From the cell containing the given text, extract its center point as [x, y] coordinate. 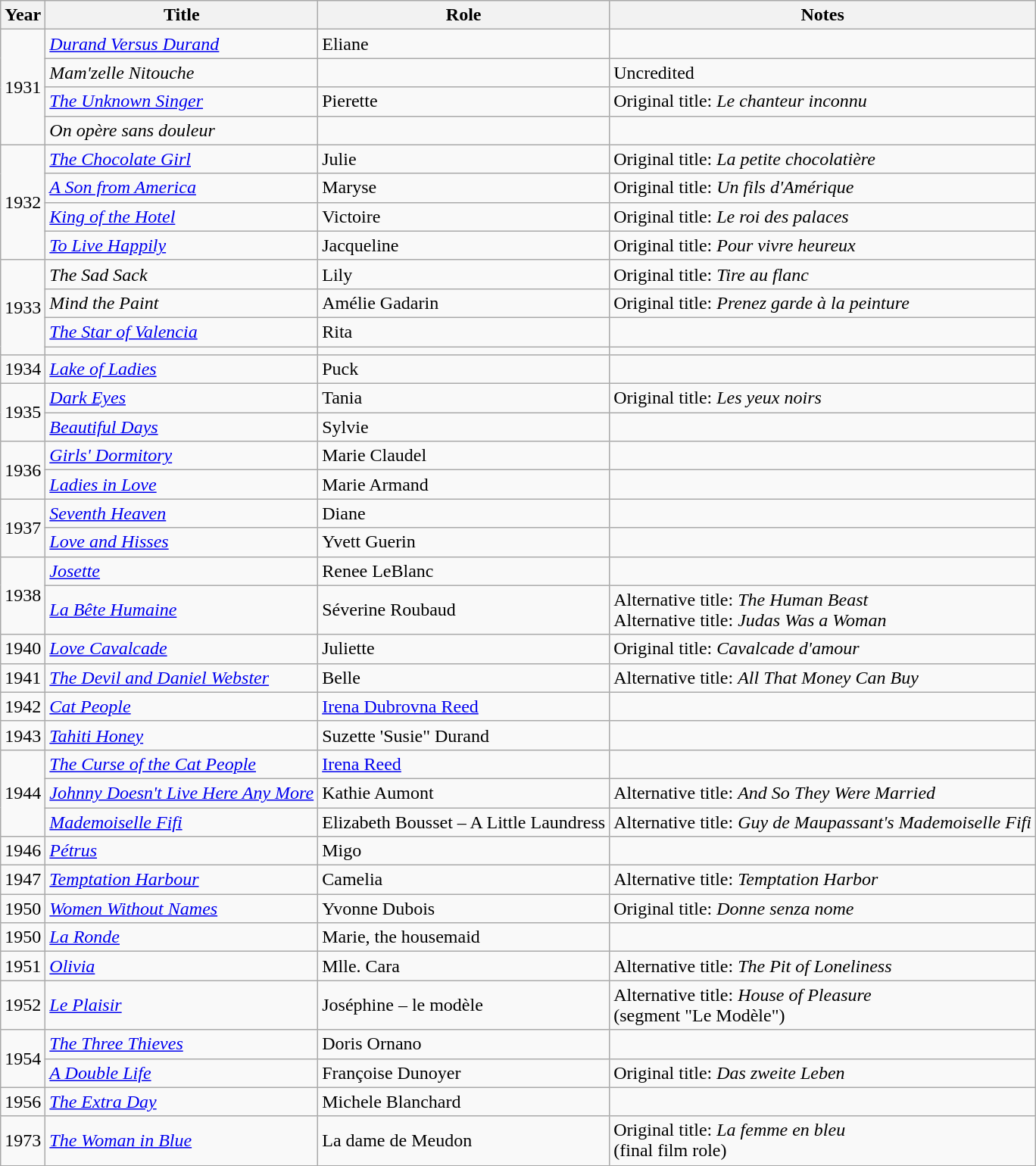
1933 [23, 307]
Jacqueline [463, 245]
Josette [182, 571]
Sylvie [463, 427]
A Son from America [182, 188]
Original title: Cavalcade d'amour [822, 649]
Irena Dubrovna Reed [463, 706]
The Curse of the Cat People [182, 764]
Tania [463, 398]
Original title: Un fils d'Amérique [822, 188]
Mlle. Cara [463, 966]
1954 [23, 1058]
Original title: Les yeux noirs [822, 398]
Belle [463, 678]
Marie, the housemaid [463, 937]
Elizabeth Bousset – A Little Laundress [463, 821]
To Live Happily [182, 245]
Mademoiselle Fifi [182, 821]
Uncredited [822, 73]
Migo [463, 851]
La Ronde [182, 937]
Mam'zelle Nitouche [182, 73]
King of the Hotel [182, 217]
Rita [463, 332]
1943 [23, 735]
1935 [23, 413]
Mind the Paint [182, 303]
1956 [23, 1102]
Alternative title: House of Pleasure(segment "Le Modèle") [822, 1005]
Original title: Prenez garde à la peinture [822, 303]
Lily [463, 274]
Amélie Gadarin [463, 303]
Puck [463, 369]
Doris Ornano [463, 1044]
Michele Blanchard [463, 1102]
Pierette [463, 101]
Juliette [463, 649]
Original title: Le roi des palaces [822, 217]
Irena Reed [463, 764]
The Unknown Singer [182, 101]
Role [463, 15]
Women Without Names [182, 909]
1940 [23, 649]
Cat People [182, 706]
Renee LeBlanc [463, 571]
Original title: Das zweite Leben [822, 1073]
Original title: La petite chocolatière [822, 159]
1944 [23, 793]
1941 [23, 678]
Year [23, 15]
Marie Armand [463, 485]
Maryse [463, 188]
1936 [23, 470]
1938 [23, 595]
Original title: Pour vivre heureux [822, 245]
Durand Versus Durand [182, 44]
Love Cavalcade [182, 649]
Yvonne Dubois [463, 909]
Johnny Doesn't Live Here Any More [182, 793]
Le Plaisir [182, 1005]
1952 [23, 1005]
Notes [822, 15]
Marie Claudel [463, 456]
Love and Hisses [182, 542]
Alternative title: Guy de Maupassant's Mademoiselle Fifi [822, 821]
Alternative title: And So They Were Married [822, 793]
Yvett Guerin [463, 542]
Camelia [463, 880]
1942 [23, 706]
Girls' Dormitory [182, 456]
Joséphine – le modèle [463, 1005]
Alternative title: The Pit of Loneliness [822, 966]
Suzette 'Susie" Durand [463, 735]
The Sad Sack [182, 274]
Original title: Tire au flanc [822, 274]
Alternative title: Temptation Harbor [822, 880]
Title [182, 15]
Séverine Roubaud [463, 610]
The Three Thieves [182, 1044]
Kathie Aumont [463, 793]
1946 [23, 851]
The Devil and Daniel Webster [182, 678]
Pétrus [182, 851]
Beautiful Days [182, 427]
Lake of Ladies [182, 369]
Diane [463, 513]
La dame de Meudon [463, 1140]
Dark Eyes [182, 398]
Eliane [463, 44]
Tahiti Honey [182, 735]
La Bête Humaine [182, 610]
1951 [23, 966]
1934 [23, 369]
Victoire [463, 217]
The Woman in Blue [182, 1140]
1932 [23, 202]
Original title: Donne senza nome [822, 909]
The Chocolate Girl [182, 159]
A Double Life [182, 1073]
Julie [463, 159]
Alternative title: The Human BeastAlternative title: Judas Was a Woman [822, 610]
Temptation Harbour [182, 880]
Olivia [182, 966]
On opère sans douleur [182, 130]
Seventh Heaven [182, 513]
1947 [23, 880]
Ladies in Love [182, 485]
Françoise Dunoyer [463, 1073]
The Star of Valencia [182, 332]
1973 [23, 1140]
Original title: La femme en bleu(final film role) [822, 1140]
1937 [23, 528]
Alternative title: All That Money Can Buy [822, 678]
The Extra Day [182, 1102]
1931 [23, 87]
Original title: Le chanteur inconnu [822, 101]
